Extract the (x, y) coordinate from the center of the cell holding the provided text.  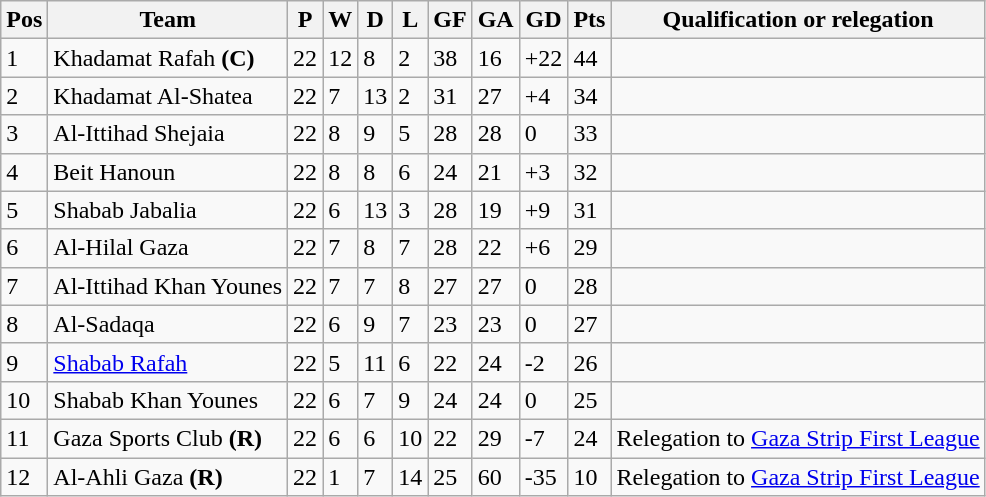
26 (590, 362)
Al-Ittihad Shejaia (168, 134)
+22 (544, 58)
4 (24, 172)
Shabab Jabalia (168, 210)
GD (544, 20)
60 (496, 477)
-7 (544, 438)
32 (590, 172)
D (376, 20)
44 (590, 58)
16 (496, 58)
-2 (544, 362)
19 (496, 210)
Al-Sadaqa (168, 324)
L (410, 20)
+9 (544, 210)
Gaza Sports Club (R) (168, 438)
34 (590, 96)
Beit Hanoun (168, 172)
Qualification or relegation (798, 20)
+3 (544, 172)
P (306, 20)
Al-Ittihad Khan Younes (168, 286)
+4 (544, 96)
38 (450, 58)
Khadamat Al-Shatea (168, 96)
W (340, 20)
33 (590, 134)
Shabab Khan Younes (168, 400)
Pts (590, 20)
-35 (544, 477)
14 (410, 477)
21 (496, 172)
Team (168, 20)
Khadamat Rafah (C) (168, 58)
GF (450, 20)
Shabab Rafah (168, 362)
Al-Ahli Gaza (R) (168, 477)
Pos (24, 20)
Al-Hilal Gaza (168, 248)
+6 (544, 248)
GA (496, 20)
